Capture the cell that displays the provided text and extract its [x, y] central coordinate. 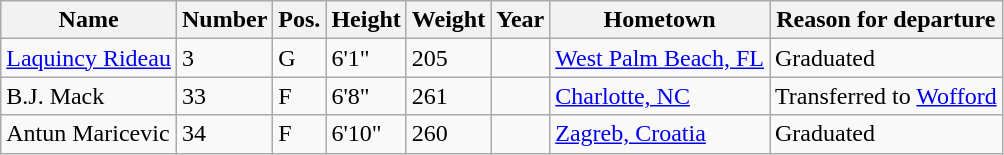
Charlotte, NC [660, 96]
Zagreb, Croatia [660, 134]
Reason for departure [886, 20]
Number [224, 20]
6'8" [366, 96]
261 [448, 96]
6'10" [366, 134]
34 [224, 134]
Name [89, 20]
West Palm Beach, FL [660, 58]
205 [448, 58]
G [300, 58]
Height [366, 20]
Laquincy Rideau [89, 58]
Pos. [300, 20]
Hometown [660, 20]
260 [448, 134]
Weight [448, 20]
33 [224, 96]
6'1" [366, 58]
Year [520, 20]
Transferred to Wofford [886, 96]
Antun Maricevic [89, 134]
3 [224, 58]
B.J. Mack [89, 96]
